Find where the given text appears and provide that cell's center as (x, y) coordinate. 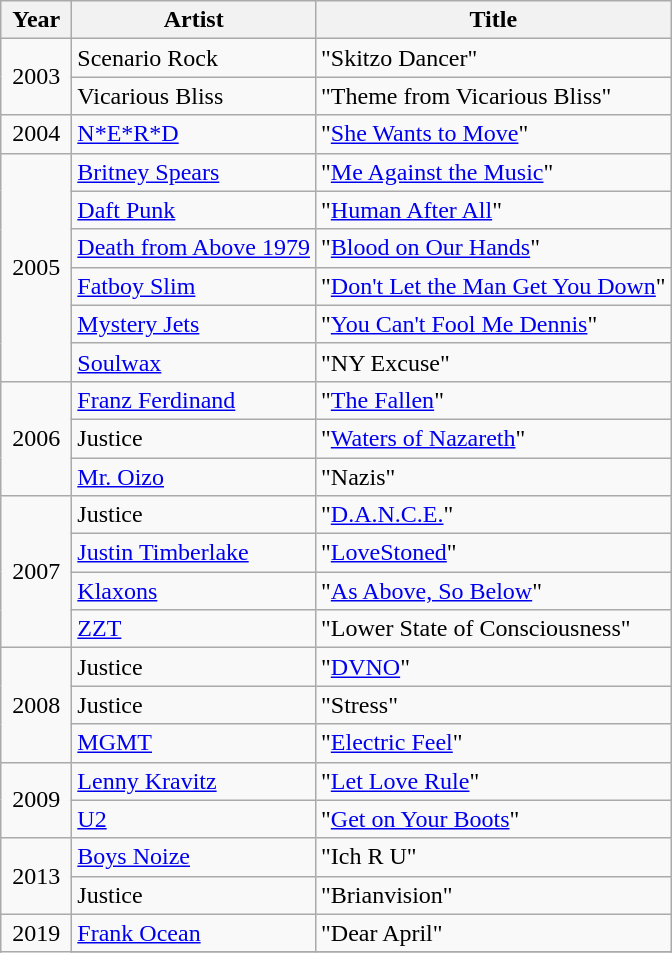
"Theme from Vicarious Bliss" (493, 96)
2006 (36, 438)
"She Wants to Move" (493, 134)
Artist (194, 20)
"Skitzo Dancer" (493, 58)
Fatboy Slim (194, 286)
"Me Against the Music" (493, 172)
Boys Noize (194, 857)
MGMT (194, 743)
"Ich R U" (493, 857)
"LoveStoned" (493, 553)
"Don't Let the Man Get You Down" (493, 286)
"Dear April" (493, 933)
Frank Ocean (194, 933)
Death from Above 1979 (194, 248)
Soulwax (194, 362)
Scenario Rock (194, 58)
Vicarious Bliss (194, 96)
"Waters of Nazareth" (493, 438)
U2 (194, 819)
2019 (36, 933)
"You Can't Fool Me Dennis" (493, 324)
"Nazis" (493, 477)
N*E*R*D (194, 134)
"Get on Your Boots" (493, 819)
2003 (36, 77)
"NY Excuse" (493, 362)
Year (36, 20)
Mystery Jets (194, 324)
"DVNO" (493, 667)
2004 (36, 134)
Klaxons (194, 591)
"As Above, So Below" (493, 591)
Lenny Kravitz (194, 781)
"Human After All" (493, 210)
Mr. Oizo (194, 477)
Daft Punk (194, 210)
Franz Ferdinand (194, 400)
"Blood on Our Hands" (493, 248)
"D.A.N.C.E." (493, 515)
Title (493, 20)
Justin Timberlake (194, 553)
"The Fallen" (493, 400)
2007 (36, 572)
2009 (36, 800)
2005 (36, 267)
"Brianvision" (493, 895)
"Stress" (493, 705)
2008 (36, 705)
"Electric Feel" (493, 743)
ZZT (194, 629)
"Let Love Rule" (493, 781)
Britney Spears (194, 172)
"Lower State of Consciousness" (493, 629)
2013 (36, 876)
